Find where the given text appears and provide that cell's center as [x, y] coordinate. 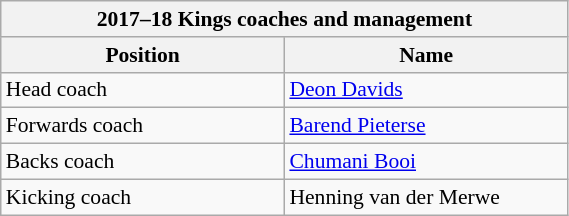
Barend Pieterse [426, 126]
Backs coach [143, 162]
Chumani Booi [426, 162]
Deon Davids [426, 90]
Name [426, 55]
Henning van der Merwe [426, 197]
Kicking coach [143, 197]
Position [143, 55]
Forwards coach [143, 126]
2017–18 Kings coaches and management [284, 19]
Head coach [143, 90]
